Detect which cell encompasses the target text, then output its (X, Y) center coordinate. 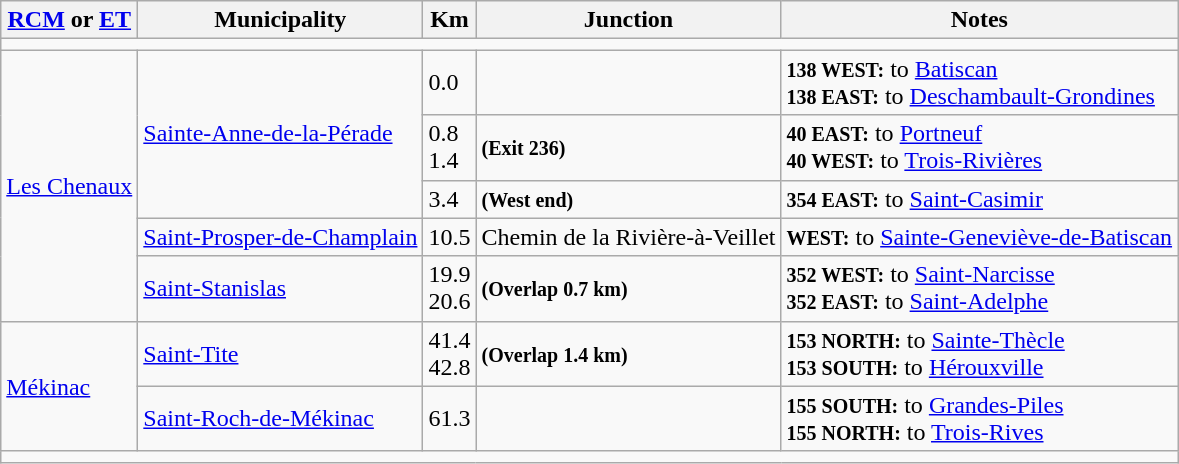
(West end) (628, 199)
Junction (628, 20)
Mékinac (70, 386)
(Overlap 0.7 km) (628, 288)
Saint-Prosper-de-Champlain (280, 237)
Les Chenaux (70, 186)
153 NORTH: to Sainte-Thècle 153 SOUTH: to Hérouxville (980, 354)
Notes (980, 20)
Km (450, 20)
WEST: to Sainte-Geneviève-de-Batiscan (980, 237)
155 SOUTH: to Grandes-Piles 155 NORTH: to Trois-Rives (980, 418)
19.9 20.6 (450, 288)
138 WEST: to Batiscan 138 EAST: to Deschambault-Grondines (980, 82)
Municipality (280, 20)
RCM or ET (70, 20)
354 EAST: to Saint-Casimir (980, 199)
352 WEST: to Saint-Narcisse 352 EAST: to Saint-Adelphe (980, 288)
Saint-Tite (280, 354)
0.8 1.4 (450, 148)
41.4 42.8 (450, 354)
40 EAST: to Portneuf 40 WEST: to Trois-Rivières (980, 148)
61.3 (450, 418)
(Exit 236) (628, 148)
10.5 (450, 237)
3.4 (450, 199)
Saint-Roch-de-Mékinac (280, 418)
0.0 (450, 82)
(Overlap 1.4 km) (628, 354)
Sainte-Anne-de-la-Pérade (280, 134)
Chemin de la Rivière-à-Veillet (628, 237)
Saint-Stanislas (280, 288)
